Provide the (x, y) coordinate of the cell's center where the given text is located.  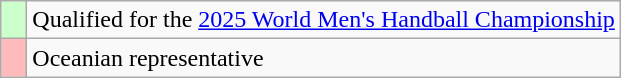
Qualified for the 2025 World Men's Handball Championship (324, 20)
Oceanian representative (324, 58)
